Identify which cell holds the provided text, then report its (x, y) central coordinate. 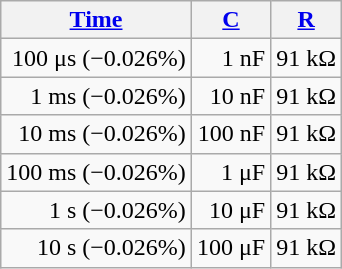
1 nF (230, 58)
Time (96, 20)
10 nF (230, 96)
10 μF (230, 210)
10 ms (−0.026%) (96, 134)
100 μF (230, 248)
1 ms (−0.026%) (96, 96)
100 ms (−0.026%) (96, 172)
R (306, 20)
C (230, 20)
1 μF (230, 172)
100 μs (−0.026%) (96, 58)
10 s (−0.026%) (96, 248)
100 nF (230, 134)
1 s (−0.026%) (96, 210)
